Extract the [x, y] coordinate from the center of the cell holding the provided text.  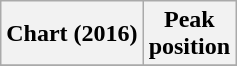
Peakposition [189, 34]
Chart (2016) [72, 34]
